Locate the cell with the specified text and output its (x, y) center coordinate. 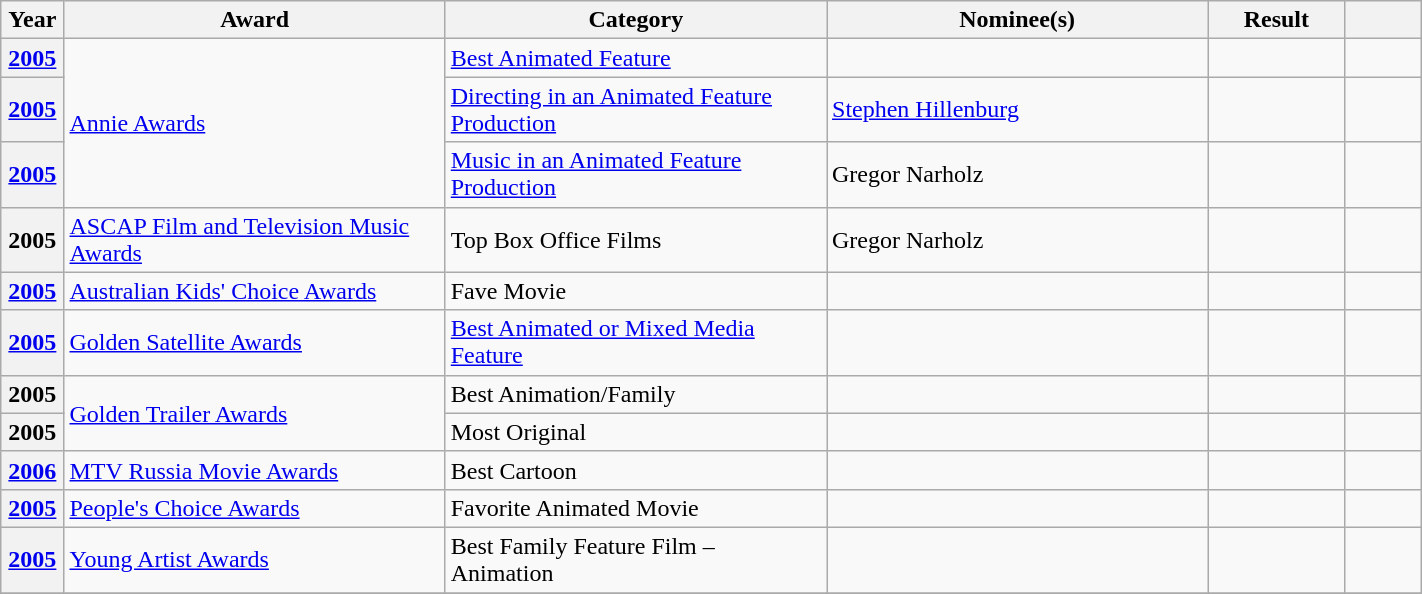
2006 (32, 470)
Best Animation/Family (636, 394)
Category (636, 20)
Fave Movie (636, 291)
Year (32, 20)
Golden Satellite Awards (254, 342)
ASCAP Film and Television Music Awards (254, 240)
Stephen Hillenburg (1016, 110)
Best Cartoon (636, 470)
People's Choice Awards (254, 508)
MTV Russia Movie Awards (254, 470)
Best Animated Feature (636, 58)
Favorite Animated Movie (636, 508)
Directing in an Animated Feature Production (636, 110)
Result (1276, 20)
Australian Kids' Choice Awards (254, 291)
Best Family Feature Film – Animation (636, 560)
Young Artist Awards (254, 560)
Award (254, 20)
Most Original (636, 432)
Nominee(s) (1016, 20)
Annie Awards (254, 123)
Top Box Office Films (636, 240)
Golden Trailer Awards (254, 413)
Music in an Animated Feature Production (636, 174)
Best Animated or Mixed Media Feature (636, 342)
